Extract the [x, y] coordinate from the center of the cell holding the provided text.  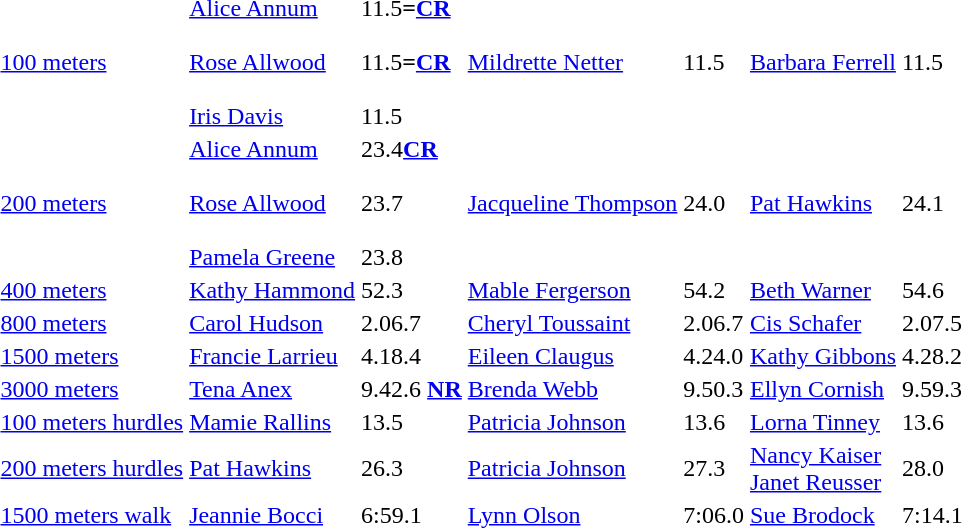
Alice AnnumRose AllwoodPamela Greene [272, 203]
Mable Fergerson [572, 290]
26.3 [412, 468]
Francie Larrieu [272, 356]
Cheryl Toussaint [572, 323]
4.18.4 [412, 356]
13.5 [412, 422]
23.4CR23.723.8 [412, 203]
9.50.3 [714, 389]
Carol Hudson [272, 323]
13.6 [714, 422]
Kathy Hammond [272, 290]
9.42.6 NR [412, 389]
Lorna Tinney [822, 422]
54.2 [714, 290]
Beth Warner [822, 290]
Jacqueline Thompson [572, 203]
Tena Anex [272, 389]
4.24.0 [714, 356]
Kathy Gibbons [822, 356]
24.0 [714, 203]
27.3 [714, 468]
Brenda Webb [572, 389]
Cis Schafer [822, 323]
Ellyn Cornish [822, 389]
Eileen Claugus [572, 356]
Mamie Rallins [272, 422]
52.3 [412, 290]
Nancy KaiserJanet Reusser [822, 468]
